For the text-containing cell, return its midpoint in [X, Y] coordinate format. 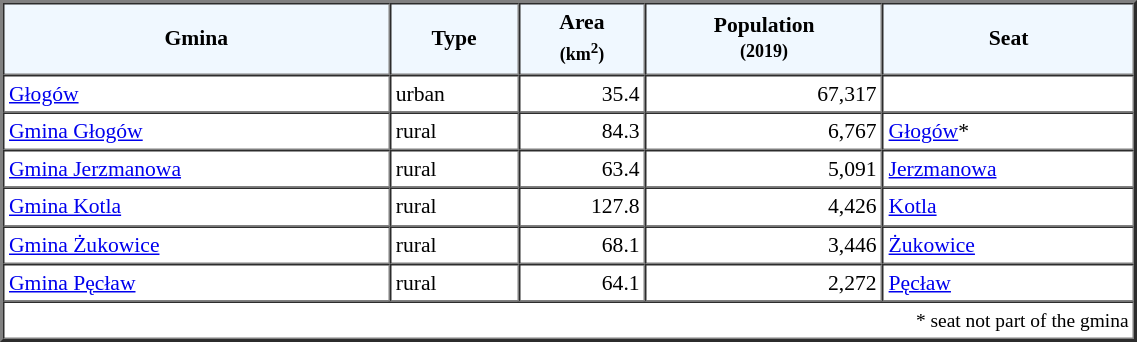
Gmina Głogów [196, 131]
Głogów [196, 93]
Gmina [196, 38]
4,426 [764, 207]
35.4 [582, 93]
67,317 [764, 93]
Population(2019) [764, 38]
84.3 [582, 131]
64.1 [582, 283]
68.1 [582, 245]
Głogów* [1009, 131]
Gmina Żukowice [196, 245]
Jerzmanowa [1009, 169]
3,446 [764, 245]
Gmina Jerzmanowa [196, 169]
Żukowice [1009, 245]
Gmina Kotla [196, 207]
5,091 [764, 169]
Pęcław [1009, 283]
6,767 [764, 131]
2,272 [764, 283]
Area(km2) [582, 38]
127.8 [582, 207]
Type [454, 38]
* seat not part of the gmina [569, 321]
Gmina Pęcław [196, 283]
urban [454, 93]
63.4 [582, 169]
Seat [1009, 38]
Kotla [1009, 207]
